Extract the [X, Y] coordinate from the center of the cell holding the provided text.  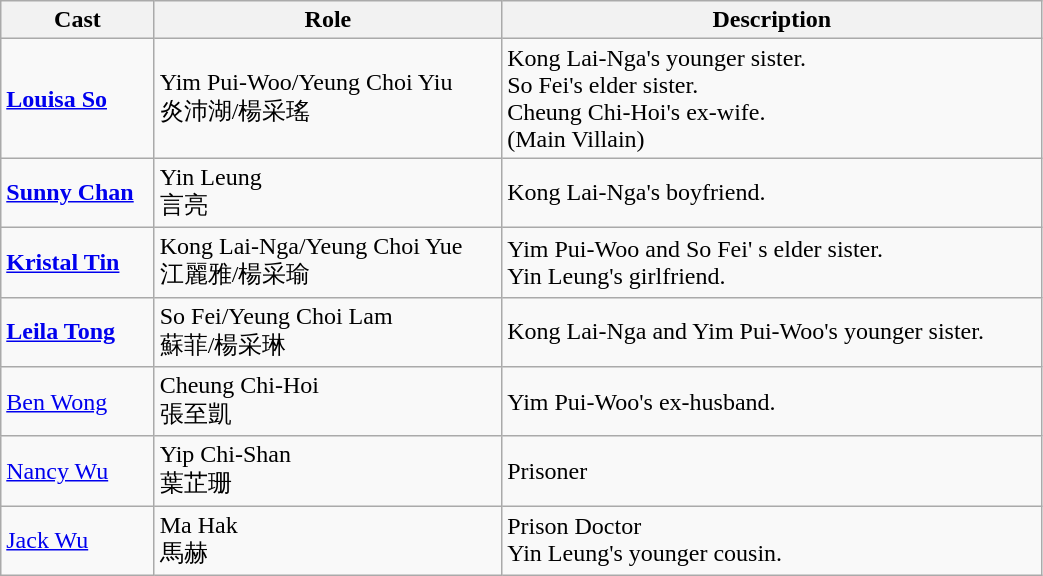
Sunny Chan [78, 193]
Kong Lai-Nga's boyfriend. [772, 193]
Yim Pui-Woo and So Fei' s elder sister.Yin Leung's girlfriend. [772, 262]
So Fei/Yeung Choi Lam 蘇菲/楊采琳 [328, 332]
Kristal Tin [78, 262]
Leila Tong [78, 332]
Yip Chi-Shan 葉芷珊 [328, 471]
Prison Doctor Yin Leung's younger cousin. [772, 541]
Cheung Chi-Hoi 張至凱 [328, 402]
Ben Wong [78, 402]
Yim Pui-Woo's ex-husband. [772, 402]
Kong Lai-Nga/Yeung Choi Yue 江麗雅/楊采瑜 [328, 262]
Yim Pui-Woo/Yeung Choi Yiu 炎沛湖/楊采瑤 [328, 98]
Role [328, 20]
Yin Leung 言亮 [328, 193]
Jack Wu [78, 541]
Description [772, 20]
Cast [78, 20]
Ma Hak 馬赫 [328, 541]
Kong Lai-Nga and Yim Pui-Woo's younger sister. [772, 332]
Kong Lai-Nga's younger sister.So Fei's elder sister.Cheung Chi-Hoi's ex-wife.(Main Villain) [772, 98]
Louisa So [78, 98]
Prisoner [772, 471]
Nancy Wu [78, 471]
